Scan for the cell matching the given text and deliver its [x, y] coordinate at center. 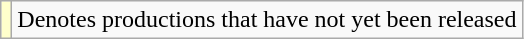
Denotes productions that have not yet been released [267, 20]
